Determine the (X, Y) coordinate at the center of the cell enclosing the given text.  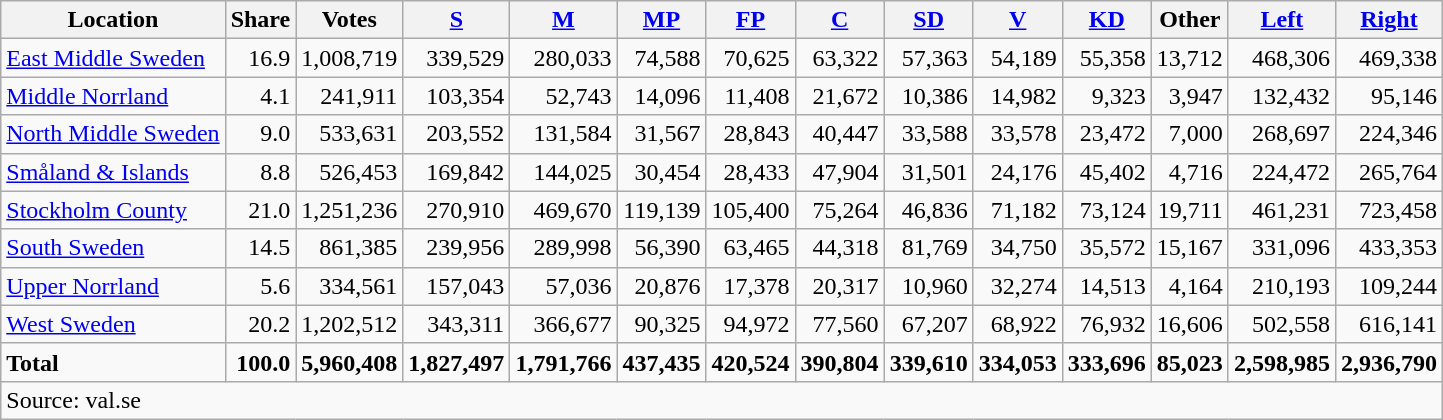
57,036 (564, 286)
420,524 (750, 362)
20,317 (840, 286)
437,435 (662, 362)
334,561 (350, 286)
S (456, 20)
30,454 (662, 172)
77,560 (840, 324)
Other (1190, 20)
31,501 (928, 172)
54,189 (1018, 58)
Småland & Islands (113, 172)
14,982 (1018, 96)
14.5 (260, 248)
157,043 (456, 286)
280,033 (564, 58)
103,354 (456, 96)
55,358 (1106, 58)
70,625 (750, 58)
14,513 (1106, 286)
132,432 (1282, 96)
MP (662, 20)
241,911 (350, 96)
1,251,236 (350, 210)
21,672 (840, 96)
5.6 (260, 286)
390,804 (840, 362)
FP (750, 20)
339,529 (456, 58)
334,053 (1018, 362)
210,193 (1282, 286)
16,606 (1190, 324)
13,712 (1190, 58)
10,386 (928, 96)
17,378 (750, 286)
469,338 (1388, 58)
331,096 (1282, 248)
23,472 (1106, 134)
56,390 (662, 248)
40,447 (840, 134)
616,141 (1388, 324)
861,385 (350, 248)
67,207 (928, 324)
11,408 (750, 96)
268,697 (1282, 134)
468,306 (1282, 58)
1,791,766 (564, 362)
KD (1106, 20)
44,318 (840, 248)
63,322 (840, 58)
8.8 (260, 172)
71,182 (1018, 210)
203,552 (456, 134)
47,904 (840, 172)
34,750 (1018, 248)
C (840, 20)
SD (928, 20)
144,025 (564, 172)
Votes (350, 20)
35,572 (1106, 248)
339,610 (928, 362)
10,960 (928, 286)
28,433 (750, 172)
90,325 (662, 324)
526,453 (350, 172)
7,000 (1190, 134)
24,176 (1018, 172)
Upper Norrland (113, 286)
73,124 (1106, 210)
270,910 (456, 210)
4,164 (1190, 286)
North Middle Sweden (113, 134)
723,458 (1388, 210)
239,956 (456, 248)
Right (1388, 20)
31,567 (662, 134)
1,827,497 (456, 362)
9.0 (260, 134)
32,274 (1018, 286)
289,998 (564, 248)
131,584 (564, 134)
28,843 (750, 134)
15,167 (1190, 248)
Stockholm County (113, 210)
109,244 (1388, 286)
5,960,408 (350, 362)
45,402 (1106, 172)
Total (113, 362)
502,558 (1282, 324)
343,311 (456, 324)
20.2 (260, 324)
Source: val.se (722, 400)
57,363 (928, 58)
East Middle Sweden (113, 58)
20,876 (662, 286)
119,139 (662, 210)
19,711 (1190, 210)
433,353 (1388, 248)
100.0 (260, 362)
33,578 (1018, 134)
46,836 (928, 210)
533,631 (350, 134)
2,598,985 (1282, 362)
4.1 (260, 96)
95,146 (1388, 96)
West Sweden (113, 324)
224,346 (1388, 134)
4,716 (1190, 172)
Middle Norrland (113, 96)
333,696 (1106, 362)
76,932 (1106, 324)
224,472 (1282, 172)
94,972 (750, 324)
21.0 (260, 210)
16.9 (260, 58)
74,588 (662, 58)
Location (113, 20)
South Sweden (113, 248)
366,677 (564, 324)
1,008,719 (350, 58)
M (564, 20)
105,400 (750, 210)
14,096 (662, 96)
81,769 (928, 248)
52,743 (564, 96)
461,231 (1282, 210)
1,202,512 (350, 324)
V (1018, 20)
68,922 (1018, 324)
265,764 (1388, 172)
2,936,790 (1388, 362)
33,588 (928, 134)
Left (1282, 20)
3,947 (1190, 96)
Share (260, 20)
85,023 (1190, 362)
9,323 (1106, 96)
75,264 (840, 210)
63,465 (750, 248)
469,670 (564, 210)
169,842 (456, 172)
